Find where the given text appears and provide that cell's center as [x, y] coordinate. 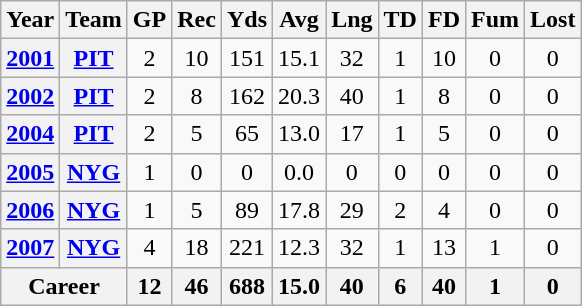
18 [197, 248]
2001 [30, 58]
TD [400, 20]
Avg [300, 20]
221 [246, 248]
2004 [30, 134]
FD [444, 20]
65 [246, 134]
15.0 [300, 286]
6 [400, 286]
2006 [30, 210]
2007 [30, 248]
29 [352, 210]
Year [30, 20]
2002 [30, 96]
151 [246, 58]
17 [352, 134]
Yds [246, 20]
Team [94, 20]
Lost [553, 20]
89 [246, 210]
Career [64, 286]
2005 [30, 172]
GP [149, 20]
12.3 [300, 248]
20.3 [300, 96]
17.8 [300, 210]
0.0 [300, 172]
15.1 [300, 58]
Fum [494, 20]
13 [444, 248]
12 [149, 286]
162 [246, 96]
688 [246, 286]
13.0 [300, 134]
Rec [197, 20]
Lng [352, 20]
46 [197, 286]
